Capture the cell that displays the provided text and extract its [x, y] central coordinate. 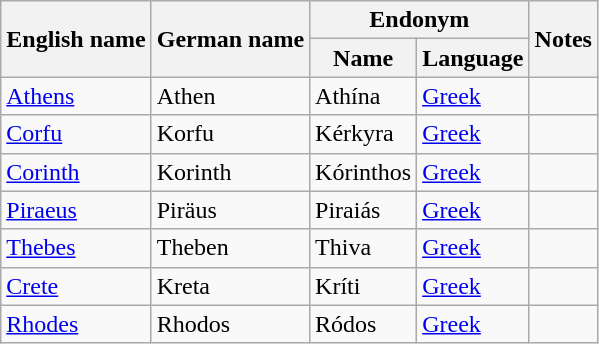
Korinth [230, 172]
Kreta [230, 286]
Kérkyra [364, 134]
Corfu [76, 134]
Notes [563, 39]
Piräus [230, 210]
Theben [230, 248]
English name [76, 39]
Kríti [364, 286]
Name [364, 58]
Kórinthos [364, 172]
Athína [364, 96]
Ródos [364, 324]
Rhodos [230, 324]
Endonym [420, 20]
Crete [76, 286]
Athen [230, 96]
German name [230, 39]
Piraeus [76, 210]
Rhodes [76, 324]
Thebes [76, 248]
Korfu [230, 134]
Piraiás [364, 210]
Language [473, 58]
Thiva [364, 248]
Corinth [76, 172]
Athens [76, 96]
